Search for the cell housing the specified text and yield its [x, y] center coordinate. 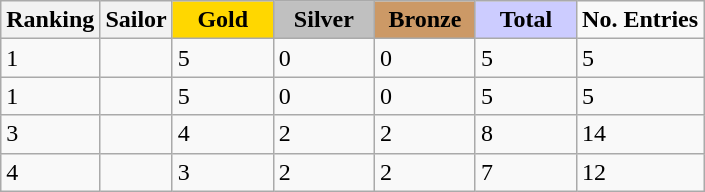
14 [640, 134]
Bronze [424, 20]
8 [526, 134]
12 [640, 172]
Total [526, 20]
Sailor [136, 20]
Ranking [50, 20]
No. Entries [640, 20]
Silver [324, 20]
7 [526, 172]
Gold [222, 20]
